Locate the cell with the specified text and output its (X, Y) center coordinate. 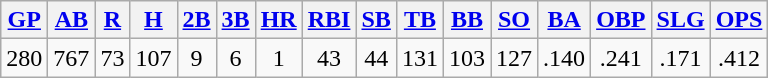
131 (420, 58)
OBP (621, 20)
H (154, 20)
SLG (680, 20)
GP (24, 20)
9 (196, 58)
280 (24, 58)
107 (154, 58)
HR (278, 20)
767 (72, 58)
.171 (680, 58)
2B (196, 20)
OPS (739, 20)
3B (236, 20)
1 (278, 58)
.140 (564, 58)
R (112, 20)
AB (72, 20)
6 (236, 58)
.412 (739, 58)
BB (466, 20)
RBI (329, 20)
43 (329, 58)
44 (376, 58)
BA (564, 20)
127 (514, 58)
SO (514, 20)
73 (112, 58)
SB (376, 20)
.241 (621, 58)
TB (420, 20)
103 (466, 58)
